Provide the (X, Y) coordinate of the cell's center where the given text is located.  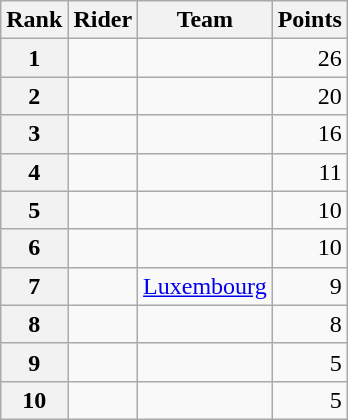
1 (34, 58)
Rank (34, 20)
3 (34, 134)
Rider (103, 20)
4 (34, 172)
Points (310, 20)
Luxembourg (206, 286)
Team (206, 20)
2 (34, 96)
26 (310, 58)
20 (310, 96)
16 (310, 134)
11 (310, 172)
7 (34, 286)
6 (34, 248)
